Capture the cell that displays the provided text and extract its [X, Y] central coordinate. 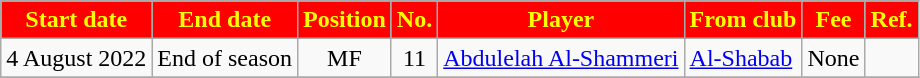
11 [414, 58]
Start date [76, 20]
End date [225, 20]
Player [561, 20]
None [834, 58]
From club [743, 20]
MF [345, 58]
Ref. [892, 20]
4 August 2022 [76, 58]
No. [414, 20]
End of season [225, 58]
Fee [834, 20]
Al-Shabab [743, 58]
Abdulelah Al-Shammeri [561, 58]
Position [345, 20]
